Locate the cell with the specified text and output its [x, y] center coordinate. 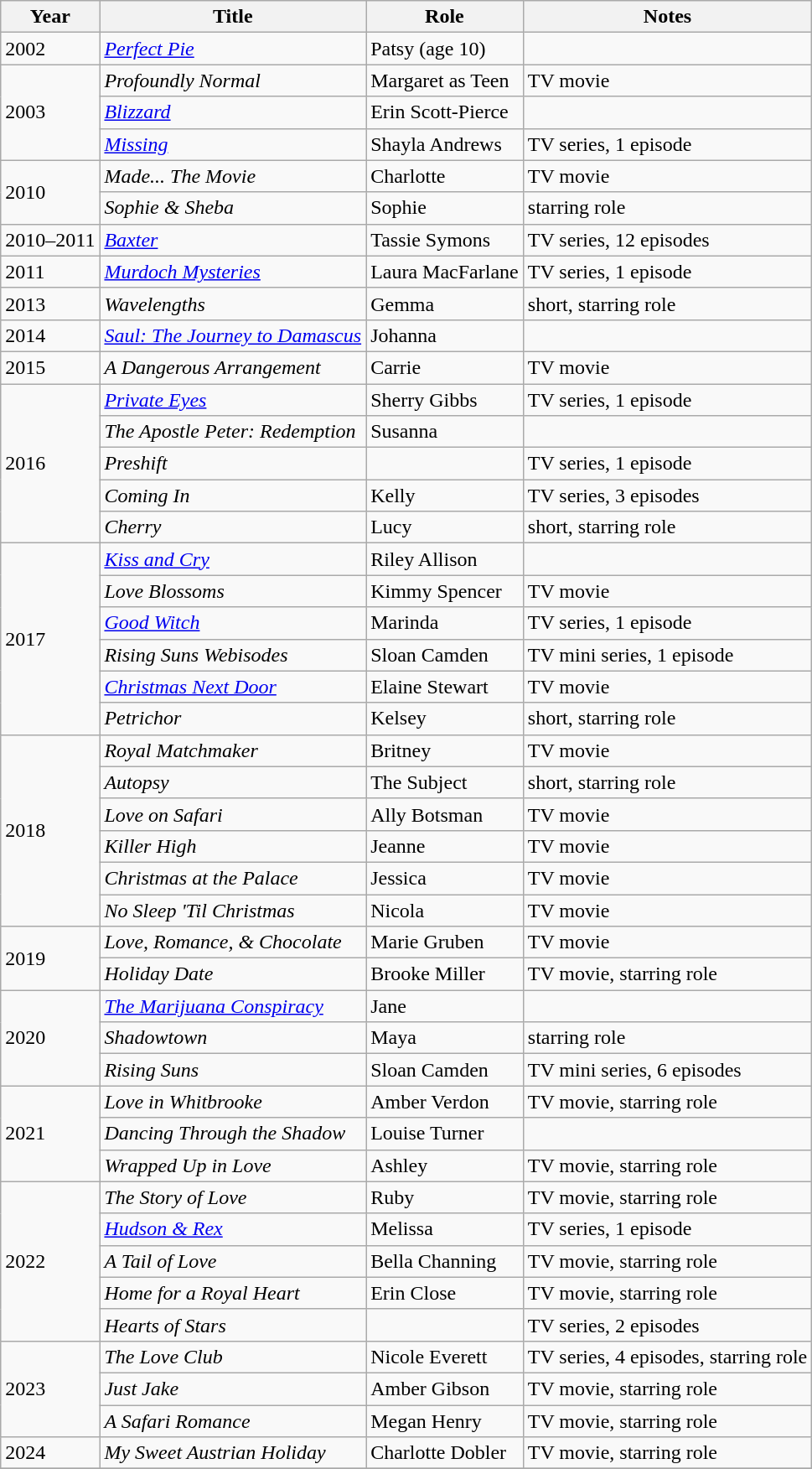
2019 [50, 958]
Nicola [445, 910]
A Safari Romance [233, 1421]
Marie Gruben [445, 942]
Erin Scott-Pierce [445, 112]
Carrie [445, 367]
Britney [445, 750]
Just Jake [233, 1389]
Rising Suns Webisodes [233, 655]
Baxter [233, 240]
Jessica [445, 878]
TV series, 12 episodes [667, 240]
Kelly [445, 496]
2010–2011 [50, 240]
Saul: The Journey to Damascus [233, 335]
Home for a Royal Heart [233, 1293]
Petrichor [233, 719]
Shayla Andrews [445, 144]
TV series, 3 episodes [667, 496]
2020 [50, 1038]
2013 [50, 304]
2017 [50, 639]
Erin Close [445, 1293]
Christmas Next Door [233, 687]
Love, Romance, & Chocolate [233, 942]
2010 [50, 192]
Hudson & Rex [233, 1229]
2014 [50, 335]
Hearts of Stars [233, 1325]
The Love Club [233, 1357]
Margaret as Teen [445, 80]
Made... The Movie [233, 176]
Johanna [445, 335]
Cherry [233, 527]
Ally Botsman [445, 814]
Kiss and Cry [233, 559]
2002 [50, 49]
Sherry Gibbs [445, 400]
Holiday Date [233, 974]
Wavelengths [233, 304]
Year [50, 17]
2011 [50, 272]
Marinda [445, 623]
Nicole Everett [445, 1357]
My Sweet Austrian Holiday [233, 1453]
Missing [233, 144]
2023 [50, 1389]
The Marijuana Conspiracy [233, 1006]
Role [445, 17]
The Subject [445, 782]
Private Eyes [233, 400]
Charlotte [445, 176]
Amber Verdon [445, 1102]
Notes [667, 17]
Melissa [445, 1229]
Sophie & Sheba [233, 208]
The Apostle Peter: Redemption [233, 432]
2015 [50, 367]
TV series, 4 episodes, starring role [667, 1357]
Royal Matchmaker [233, 750]
Profoundly Normal [233, 80]
Ashley [445, 1165]
Coming In [233, 496]
Preshift [233, 464]
Kelsey [445, 719]
Jane [445, 1006]
Bella Channing [445, 1261]
Megan Henry [445, 1421]
No Sleep 'Til Christmas [233, 910]
Shadowtown [233, 1038]
Gemma [445, 304]
Rising Suns [233, 1070]
Tassie Symons [445, 240]
Title [233, 17]
Sophie [445, 208]
Jeanne [445, 846]
Laura MacFarlane [445, 272]
2022 [50, 1261]
Kimmy Spencer [445, 591]
Susanna [445, 432]
TV mini series, 6 episodes [667, 1070]
Love on Safari [233, 814]
A Tail of Love [233, 1261]
Elaine Stewart [445, 687]
Christmas at the Palace [233, 878]
Dancing Through the Shadow [233, 1134]
Patsy (age 10) [445, 49]
2016 [50, 464]
Perfect Pie [233, 49]
Wrapped Up in Love [233, 1165]
Blizzard [233, 112]
Love in Whitbrooke [233, 1102]
TV mini series, 1 episode [667, 655]
2024 [50, 1453]
The Story of Love [233, 1197]
Love Blossoms [233, 591]
Charlotte Dobler [445, 1453]
TV series, 2 episodes [667, 1325]
2018 [50, 830]
2021 [50, 1134]
Louise Turner [445, 1134]
Ruby [445, 1197]
A Dangerous Arrangement [233, 367]
Maya [445, 1038]
Killer High [233, 846]
Riley Allison [445, 559]
Lucy [445, 527]
Brooke Miller [445, 974]
Murdoch Mysteries [233, 272]
2003 [50, 112]
Amber Gibson [445, 1389]
Good Witch [233, 623]
Autopsy [233, 782]
